Locate the cell with the specified text and output its (X, Y) center coordinate. 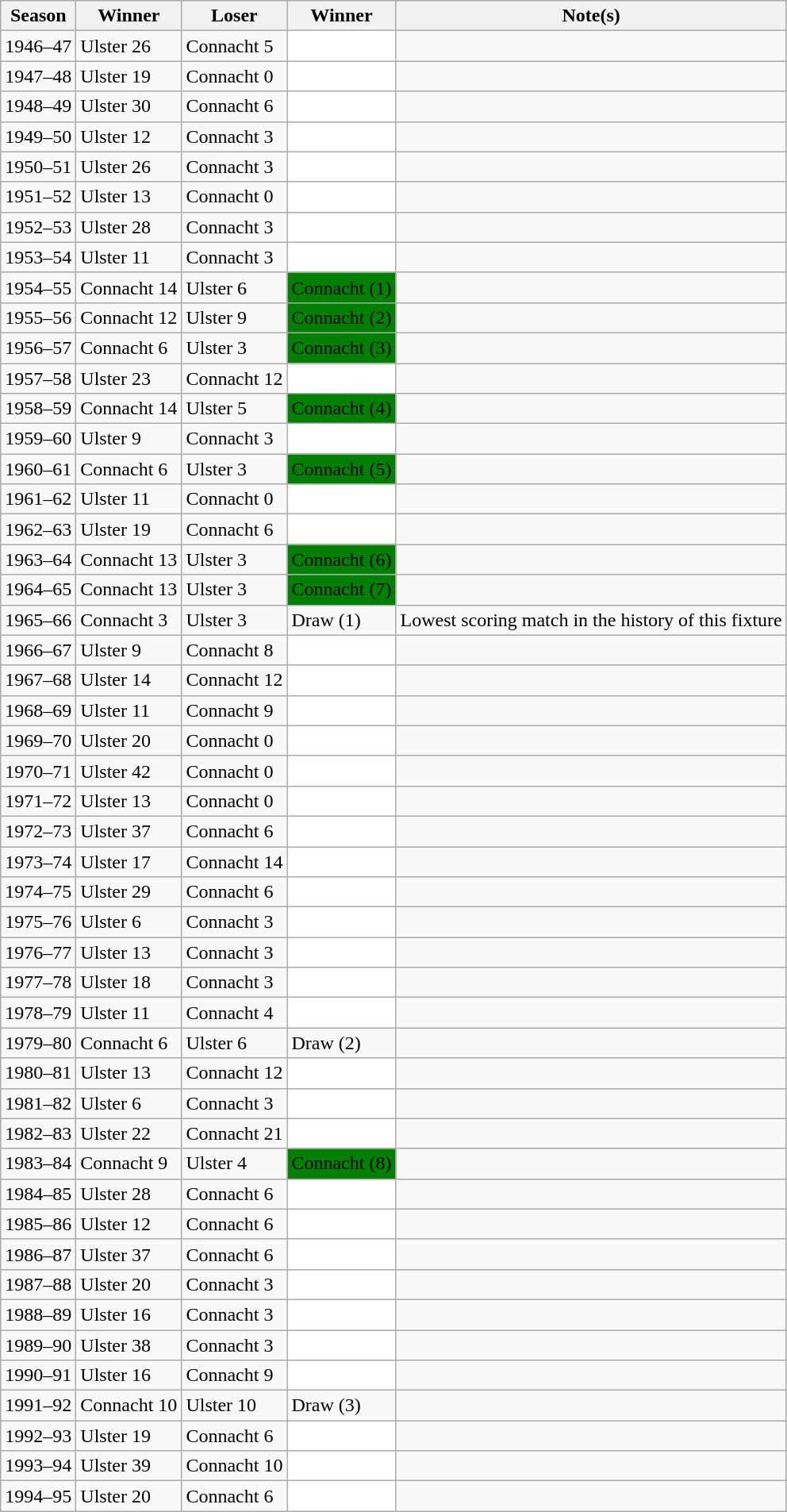
1981–82 (38, 1103)
1994–95 (38, 1496)
Connacht (1) (341, 287)
1980–81 (38, 1073)
1950–51 (38, 167)
1992–93 (38, 1436)
1986–87 (38, 1254)
Ulster 23 (129, 379)
1955–56 (38, 317)
Connacht (7) (341, 590)
1953–54 (38, 257)
1977–78 (38, 983)
1972–73 (38, 831)
Ulster 30 (129, 106)
Connacht (6) (341, 560)
Ulster 4 (235, 1164)
1966–67 (38, 650)
1989–90 (38, 1345)
1988–89 (38, 1314)
Ulster 14 (129, 680)
1991–92 (38, 1406)
1952–53 (38, 227)
Ulster 10 (235, 1406)
1960–61 (38, 469)
Ulster 5 (235, 409)
1973–74 (38, 861)
1976–77 (38, 952)
1969–70 (38, 741)
1984–85 (38, 1194)
Draw (2) (341, 1043)
1962–63 (38, 529)
Lowest scoring match in the history of this fixture (591, 620)
Connacht (3) (341, 348)
Connacht (8) (341, 1164)
Ulster 18 (129, 983)
1982–83 (38, 1133)
Ulster 29 (129, 892)
1947–48 (38, 76)
1974–75 (38, 892)
1965–66 (38, 620)
Connacht 4 (235, 1013)
Draw (1) (341, 620)
Ulster 42 (129, 771)
1957–58 (38, 379)
1975–76 (38, 922)
1948–49 (38, 106)
1978–79 (38, 1013)
1993–94 (38, 1466)
Connacht 5 (235, 46)
1968–69 (38, 710)
1946–47 (38, 46)
1987–88 (38, 1284)
1954–55 (38, 287)
1979–80 (38, 1043)
Connacht (4) (341, 409)
1951–52 (38, 197)
1964–65 (38, 590)
Connacht (5) (341, 469)
1967–68 (38, 680)
Draw (3) (341, 1406)
1983–84 (38, 1164)
Season (38, 16)
1956–57 (38, 348)
1949–50 (38, 137)
Connacht 8 (235, 650)
1971–72 (38, 801)
1990–91 (38, 1375)
Loser (235, 16)
Ulster 38 (129, 1345)
1985–86 (38, 1224)
Connacht (2) (341, 317)
Connacht 21 (235, 1133)
1970–71 (38, 771)
1958–59 (38, 409)
Ulster 39 (129, 1466)
1963–64 (38, 560)
1959–60 (38, 439)
Note(s) (591, 16)
1961–62 (38, 499)
Ulster 17 (129, 861)
Ulster 22 (129, 1133)
